Determine the [X, Y] coordinate at the center of the cell enclosing the given text.  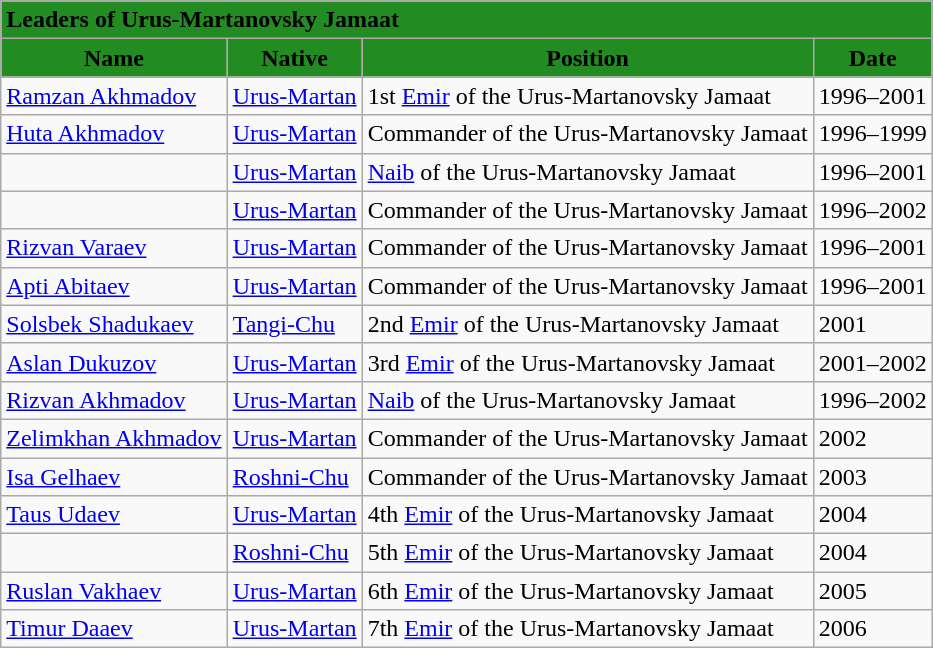
2001 [872, 324]
Tangi-Chu [294, 324]
Name [114, 58]
Native [294, 58]
Timur Daaev [114, 629]
Leaders of Urus-Martanovsky Jamaat [466, 20]
Solsbek Shadukaev [114, 324]
Date [872, 58]
Ramzan Akhmadov [114, 96]
Taus Udaev [114, 515]
Position [588, 58]
2003 [872, 477]
Isa Gelhaev [114, 477]
2001–2002 [872, 362]
4th Emir of the Urus-Martanovsky Jamaat [588, 515]
1996–1999 [872, 134]
Rizvan Varaev [114, 248]
Ruslan Vakhaev [114, 591]
7th Emir of the Urus-Martanovsky Jamaat [588, 629]
Huta Akhmadov [114, 134]
Aslan Dukuzov [114, 362]
2005 [872, 591]
2002 [872, 438]
Rizvan Akhmadov [114, 400]
Zelimkhan Akhmadov [114, 438]
Apti Abitaev [114, 286]
5th Emir of the Urus-Martanovsky Jamaat [588, 553]
6th Emir of the Urus-Martanovsky Jamaat [588, 591]
1st Emir of the Urus-Martanovsky Jamaat [588, 96]
2nd Emir of the Urus-Martanovsky Jamaat [588, 324]
2006 [872, 629]
3rd Emir of the Urus-Martanovsky Jamaat [588, 362]
